From the cell containing the given text, extract its center point as [x, y] coordinate. 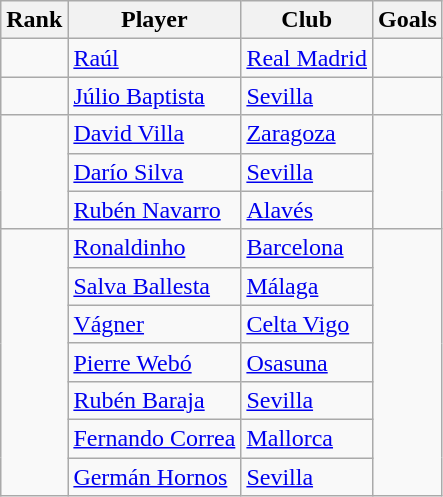
Goals [408, 20]
Raúl [154, 58]
Málaga [307, 286]
Mallorca [307, 438]
Rank [34, 20]
Rubén Navarro [154, 210]
Júlio Baptista [154, 96]
Darío Silva [154, 172]
Celta Vigo [307, 324]
David Villa [154, 134]
Vágner [154, 324]
Barcelona [307, 248]
Fernando Correa [154, 438]
Real Madrid [307, 58]
Pierre Webó [154, 362]
Player [154, 20]
Alavés [307, 210]
Ronaldinho [154, 248]
Zaragoza [307, 134]
Osasuna [307, 362]
Germán Hornos [154, 477]
Rubén Baraja [154, 400]
Salva Ballesta [154, 286]
Club [307, 20]
